Identify which cell holds the provided text, then report its (x, y) central coordinate. 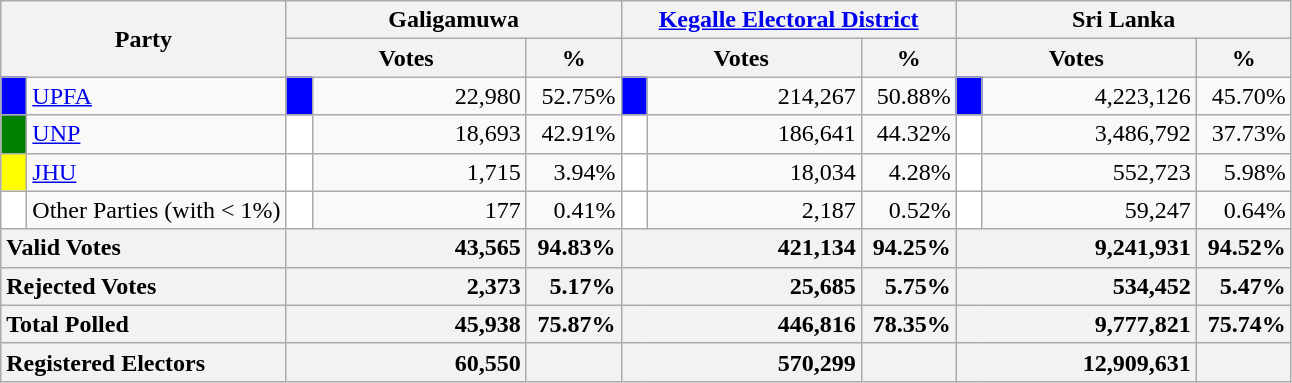
5.75% (908, 286)
45.70% (1244, 96)
5.47% (1244, 286)
UNP (156, 134)
18,034 (754, 172)
186,641 (754, 134)
0.64% (1244, 210)
59,247 (1089, 210)
0.41% (574, 210)
534,452 (1076, 286)
0.52% (908, 210)
Kegalle Electoral District (788, 20)
JHU (156, 172)
52.75% (574, 96)
75.87% (574, 324)
12,909,631 (1076, 362)
44.32% (908, 134)
Other Parties (with < 1%) (156, 210)
446,816 (741, 324)
UPFA (156, 96)
Rejected Votes (144, 286)
3.94% (574, 172)
Registered Electors (144, 362)
214,267 (754, 96)
Party (144, 39)
94.25% (908, 248)
Galigamuwa (454, 20)
9,241,931 (1076, 248)
5.17% (574, 286)
552,723 (1089, 172)
4,223,126 (1089, 96)
75.74% (1244, 324)
2,187 (754, 210)
2,373 (406, 286)
421,134 (741, 248)
22,980 (419, 96)
43,565 (406, 248)
18,693 (419, 134)
37.73% (1244, 134)
94.52% (1244, 248)
Valid Votes (144, 248)
177 (419, 210)
60,550 (406, 362)
3,486,792 (1089, 134)
4.28% (908, 172)
50.88% (908, 96)
94.83% (574, 248)
Total Polled (144, 324)
1,715 (419, 172)
45,938 (406, 324)
570,299 (741, 362)
5.98% (1244, 172)
78.35% (908, 324)
25,685 (741, 286)
9,777,821 (1076, 324)
42.91% (574, 134)
Sri Lanka (1124, 20)
